Pinpoint the cell where the given text exists, returning its (X, Y) midpoint coordinate. 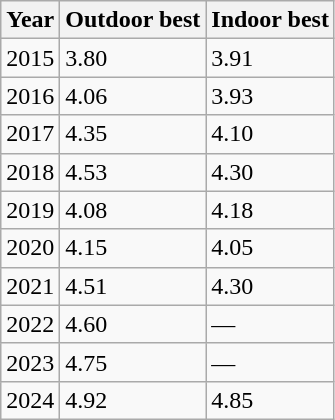
2018 (30, 172)
2022 (30, 324)
Outdoor best (133, 20)
4.05 (270, 248)
4.75 (133, 362)
2020 (30, 248)
4.15 (133, 248)
3.91 (270, 58)
2016 (30, 96)
3.80 (133, 58)
Year (30, 20)
4.08 (133, 210)
3.93 (270, 96)
4.06 (133, 96)
4.92 (133, 400)
4.35 (133, 134)
2017 (30, 134)
4.18 (270, 210)
4.60 (133, 324)
2019 (30, 210)
2024 (30, 400)
4.10 (270, 134)
2023 (30, 362)
2015 (30, 58)
2021 (30, 286)
4.51 (133, 286)
4.85 (270, 400)
Indoor best (270, 20)
4.53 (133, 172)
